For the text-containing cell, return its midpoint in [x, y] coordinate format. 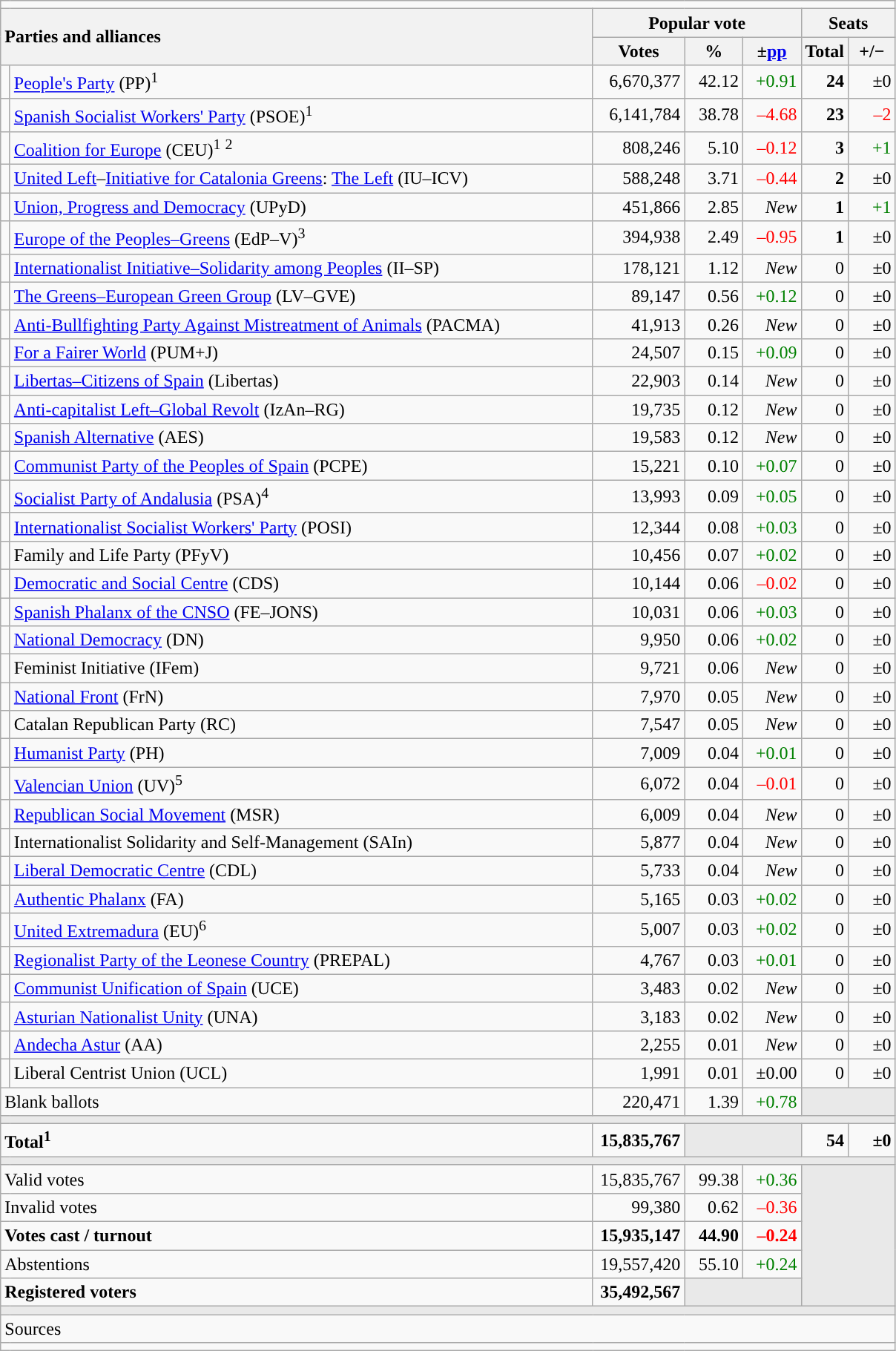
+/− [872, 51]
24,507 [639, 352]
5,733 [639, 871]
Valid votes [297, 1179]
7,970 [639, 697]
19,557,420 [639, 1263]
0.07 [714, 555]
Humanist Party (PH) [301, 753]
1.12 [714, 268]
–0.02 [771, 583]
–0.24 [771, 1235]
0.10 [714, 466]
41,913 [639, 324]
–0.95 [771, 237]
+0.09 [771, 352]
–0.44 [771, 179]
0.62 [714, 1207]
+0.24 [771, 1263]
9,950 [639, 640]
±0.00 [771, 1074]
Europe of the Peoples–Greens (EdP–V)3 [301, 237]
220,471 [639, 1102]
Andecha Astur (AA) [301, 1045]
+0.78 [771, 1102]
Internationalist Socialist Workers' Party (POSI) [301, 527]
54 [825, 1141]
+0.12 [771, 296]
7,547 [639, 725]
Abstentions [297, 1263]
451,866 [639, 207]
–2 [872, 114]
Blank ballots [297, 1102]
10,456 [639, 555]
Spanish Phalanx of the CNSO (FE–JONS) [301, 612]
Communist Unification of Spain (UCE) [301, 988]
35,492,567 [639, 1292]
6,670,377 [639, 82]
178,121 [639, 268]
19,583 [639, 438]
+0.36 [771, 1179]
55.10 [714, 1263]
588,248 [639, 179]
Libertas–Citizens of Spain (Libertas) [301, 381]
808,246 [639, 148]
Votes [639, 51]
Asturian Nationalist Unity (UNA) [301, 1016]
Liberal Centrist Union (UCL) [301, 1074]
99,380 [639, 1207]
Coalition for Europe (CEU)1 2 [301, 148]
Democratic and Social Centre (CDS) [301, 583]
15,935,147 [639, 1235]
38.78 [714, 114]
10,031 [639, 612]
5,007 [639, 930]
–0.36 [771, 1207]
–4.68 [771, 114]
42.12 [714, 82]
13,993 [639, 497]
Family and Life Party (PFyV) [301, 555]
Communist Party of the Peoples of Spain (PCPE) [301, 466]
0.08 [714, 527]
Liberal Democratic Centre (CDL) [301, 871]
394,938 [639, 237]
44.90 [714, 1235]
National Front (FrN) [301, 697]
3,183 [639, 1016]
Votes cast / turnout [297, 1235]
99.38 [714, 1179]
Total1 [297, 1141]
12,344 [639, 527]
5.10 [714, 148]
3 [825, 148]
10,144 [639, 583]
23 [825, 114]
Feminist Initiative (IFem) [301, 668]
0.14 [714, 381]
Total [825, 51]
2.85 [714, 207]
For a Fairer World (PUM+J) [301, 352]
Anti-capitalist Left–Global Revolt (IzAn–RG) [301, 410]
4,767 [639, 960]
Union, Progress and Democracy (UPyD) [301, 207]
+0.07 [771, 466]
Popular vote [697, 23]
±pp [771, 51]
89,147 [639, 296]
Registered voters [297, 1292]
0.26 [714, 324]
+0.91 [771, 82]
+0.05 [771, 497]
Socialist Party of Andalusia (PSA)4 [301, 497]
Invalid votes [297, 1207]
0.15 [714, 352]
Spanish Alternative (AES) [301, 438]
15,221 [639, 466]
9,721 [639, 668]
Parties and alliances [297, 37]
National Democracy (DN) [301, 640]
7,009 [639, 753]
2.49 [714, 237]
1,991 [639, 1074]
6,141,784 [639, 114]
0.56 [714, 296]
1.39 [714, 1102]
3.71 [714, 179]
People's Party (PP)1 [301, 82]
Spanish Socialist Workers' Party (PSOE)1 [301, 114]
6,009 [639, 814]
Republican Social Movement (MSR) [301, 814]
The Greens–European Green Group (LV–GVE) [301, 296]
Valencian Union (UV)5 [301, 783]
–0.01 [771, 783]
0.09 [714, 497]
Seats [849, 23]
2 [825, 179]
United Extremadura (EU)6 [301, 930]
Internationalist Initiative–Solidarity among Peoples (II–SP) [301, 268]
3,483 [639, 988]
Anti-Bullfighting Party Against Mistreatment of Animals (PACMA) [301, 324]
5,877 [639, 843]
19,735 [639, 410]
Sources [448, 1329]
Catalan Republican Party (RC) [301, 725]
Authentic Phalanx (FA) [301, 899]
24 [825, 82]
6,072 [639, 783]
2,255 [639, 1045]
22,903 [639, 381]
–0.12 [771, 148]
United Left–Initiative for Catalonia Greens: The Left (IU–ICV) [301, 179]
% [714, 51]
5,165 [639, 899]
Internationalist Solidarity and Self-Management (SAIn) [301, 843]
Regionalist Party of the Leonese Country (PREPAL) [301, 960]
